Find where the given text appears and provide that cell's center as [x, y] coordinate. 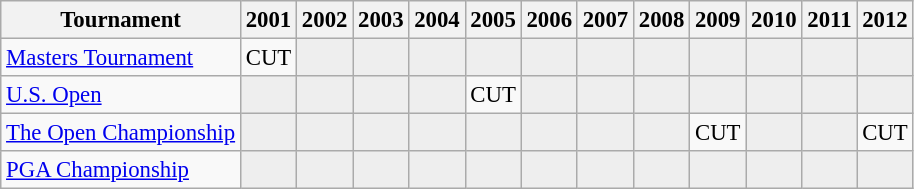
2005 [493, 20]
The Open Championship [121, 133]
2008 [661, 20]
Tournament [121, 20]
2006 [549, 20]
2009 [718, 20]
PGA Championship [121, 170]
2011 [830, 20]
2012 [885, 20]
U.S. Open [121, 95]
2007 [605, 20]
Masters Tournament [121, 58]
2002 [325, 20]
2010 [774, 20]
2001 [268, 20]
2003 [381, 20]
2004 [437, 20]
